Pinpoint the cell where the given text exists, returning its [X, Y] midpoint coordinate. 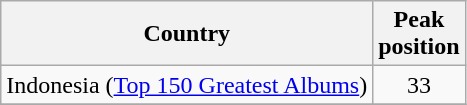
Country [187, 34]
Indonesia (Top 150 Greatest Albums) [187, 85]
Peakposition [419, 34]
33 [419, 85]
